Identify which cell holds the provided text, then report its [X, Y] central coordinate. 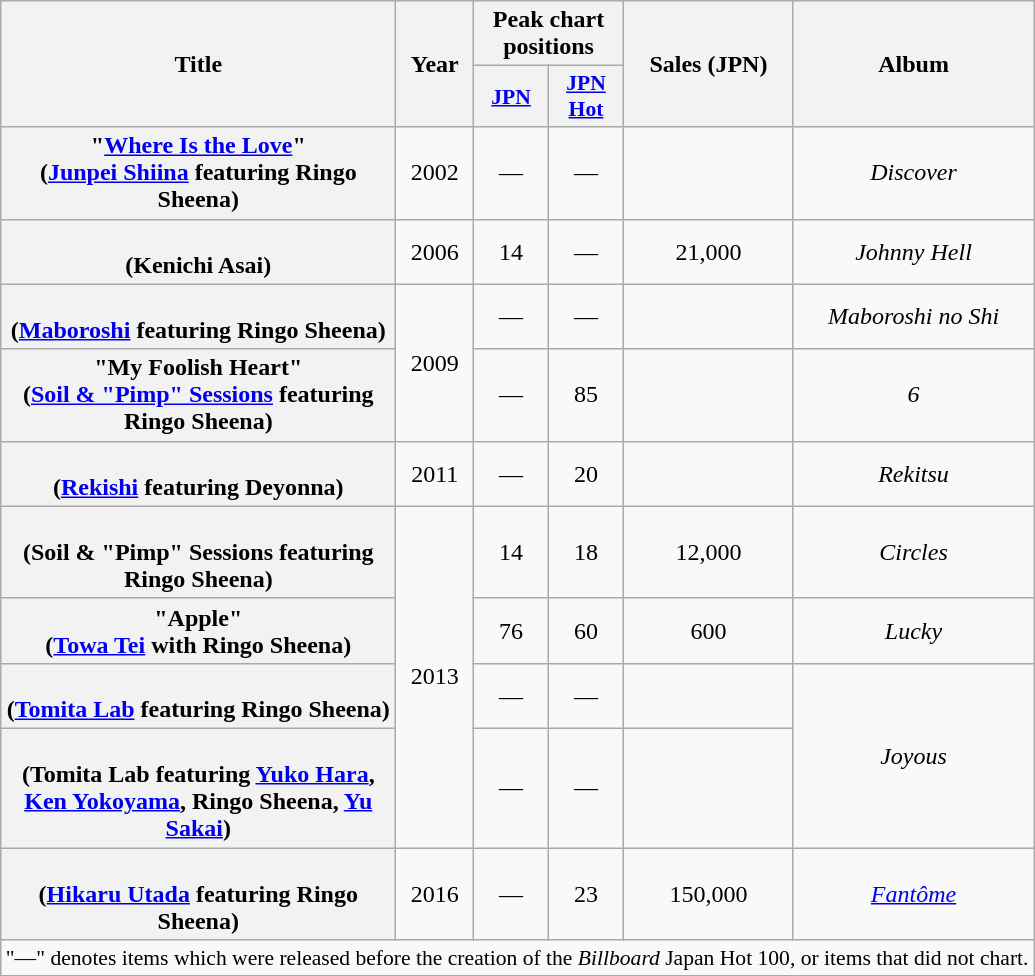
21,000 [708, 252]
Circles [913, 552]
60 [586, 630]
2002 [435, 173]
Lucky [913, 630]
Album [913, 64]
Peak chart positions [549, 34]
Year [435, 64]
Fantôme [913, 894]
(Rekishi featuring Deyonna) [198, 474]
Discover [913, 173]
2016 [435, 894]
6 [913, 395]
600 [708, 630]
(Kenichi Asai) [198, 252]
JPN [512, 96]
Rekitsu [913, 474]
Johnny Hell [913, 252]
(Soil & "Pimp" Sessions featuring Ringo Sheena) [198, 552]
(Hikaru Utada featuring Ringo Sheena) [198, 894]
(Tomita Lab featuring Yuko Hara, Ken Yokoyama, Ringo Sheena, Yu Sakai) [198, 788]
"Apple"(Towa Tei with Ringo Sheena) [198, 630]
Maboroshi no Shi [913, 316]
JPN Hot [586, 96]
Title [198, 64]
85 [586, 395]
2011 [435, 474]
"My Foolish Heart"(Soil & "Pimp" Sessions featuring Ringo Sheena) [198, 395]
150,000 [708, 894]
2009 [435, 362]
2006 [435, 252]
(Maboroshi featuring Ringo Sheena) [198, 316]
2013 [435, 676]
23 [586, 894]
12,000 [708, 552]
18 [586, 552]
"—" denotes items which were released before the creation of the Billboard Japan Hot 100, or items that did not chart. [518, 958]
20 [586, 474]
76 [512, 630]
"Where Is the Love"(Junpei Shiina featuring Ringo Sheena) [198, 173]
(Tomita Lab featuring Ringo Sheena) [198, 696]
Joyous [913, 755]
Sales (JPN) [708, 64]
